Determine the (X, Y) coordinate at the center of the cell enclosing the given text.  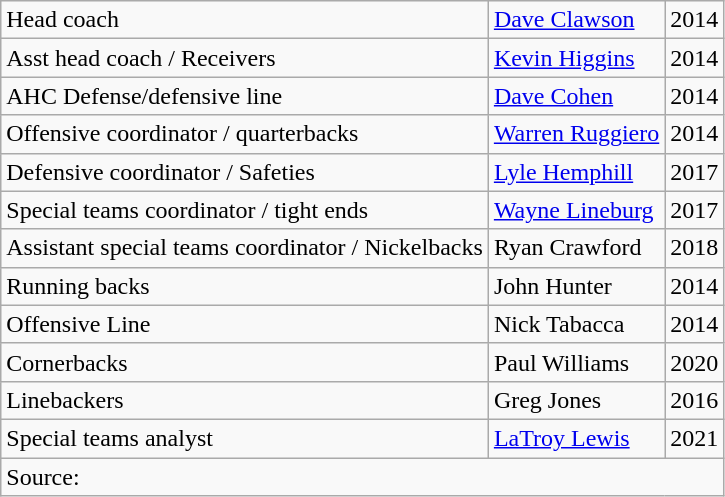
2020 (694, 362)
Greg Jones (576, 400)
Offensive coordinator / quarterbacks (245, 134)
Special teams analyst (245, 438)
Nick Tabacca (576, 324)
Special teams coordinator / tight ends (245, 210)
Wayne Lineburg (576, 210)
Assistant special teams coordinator / Nickelbacks (245, 248)
Ryan Crawford (576, 248)
Source: (362, 477)
Paul Williams (576, 362)
Lyle Hemphill (576, 172)
Dave Clawson (576, 20)
Dave Cohen (576, 96)
Kevin Higgins (576, 58)
John Hunter (576, 286)
Cornerbacks (245, 362)
Linebackers (245, 400)
Running backs (245, 286)
Asst head coach / Receivers (245, 58)
Defensive coordinator / Safeties (245, 172)
2018 (694, 248)
Offensive Line (245, 324)
LaTroy Lewis (576, 438)
Head coach (245, 20)
2021 (694, 438)
AHC Defense/defensive line (245, 96)
Warren Ruggiero (576, 134)
2016 (694, 400)
